Capture the cell that displays the provided text and extract its [X, Y] central coordinate. 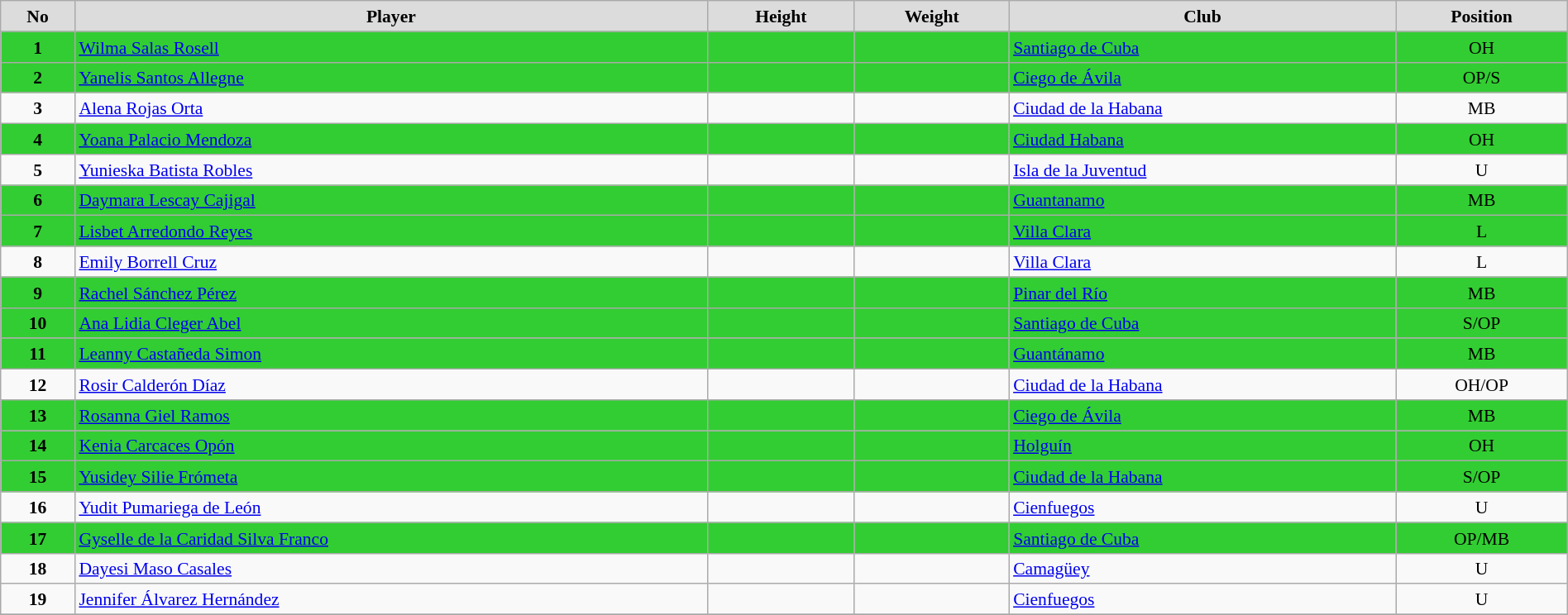
Ciudad Habana [1202, 139]
Camagüey [1202, 569]
Weight [931, 17]
Player [390, 17]
Isla de la Juventud [1202, 169]
6 [38, 200]
Lisbet Arredondo Reyes [390, 231]
Leanny Castañeda Simon [390, 354]
Jennifer Álvarez Hernández [390, 598]
Yusidey Silie Frómeta [390, 476]
No [38, 17]
9 [38, 293]
8 [38, 261]
Yunieska Batista Robles [390, 169]
3 [38, 107]
Dayesi Maso Casales [390, 569]
Alena Rojas Orta [390, 107]
Gyselle de la Caridad Silva Franco [390, 537]
1 [38, 46]
10 [38, 322]
5 [38, 169]
OH/OP [1482, 384]
Height [781, 17]
OP/S [1482, 78]
Rosanna Giel Ramos [390, 415]
Kenia Carcaces Opón [390, 445]
Holguín [1202, 445]
17 [38, 537]
11 [38, 354]
Guantánamo [1202, 354]
12 [38, 384]
Rosir Calderón Díaz [390, 384]
18 [38, 569]
Daymara Lescay Cajigal [390, 200]
Guantanamo [1202, 200]
Yanelis Santos Allegne [390, 78]
Wilma Salas Rosell [390, 46]
16 [38, 508]
Pinar del Río [1202, 293]
14 [38, 445]
Rachel Sánchez Pérez [390, 293]
Yudit Pumariega de León [390, 508]
19 [38, 598]
7 [38, 231]
Yoana Palacio Mendoza [390, 139]
Club [1202, 17]
15 [38, 476]
Emily Borrell Cruz [390, 261]
13 [38, 415]
OP/MB [1482, 537]
2 [38, 78]
Position [1482, 17]
4 [38, 139]
Ana Lidia Cleger Abel [390, 322]
